Capture the cell that displays the provided text and extract its [x, y] central coordinate. 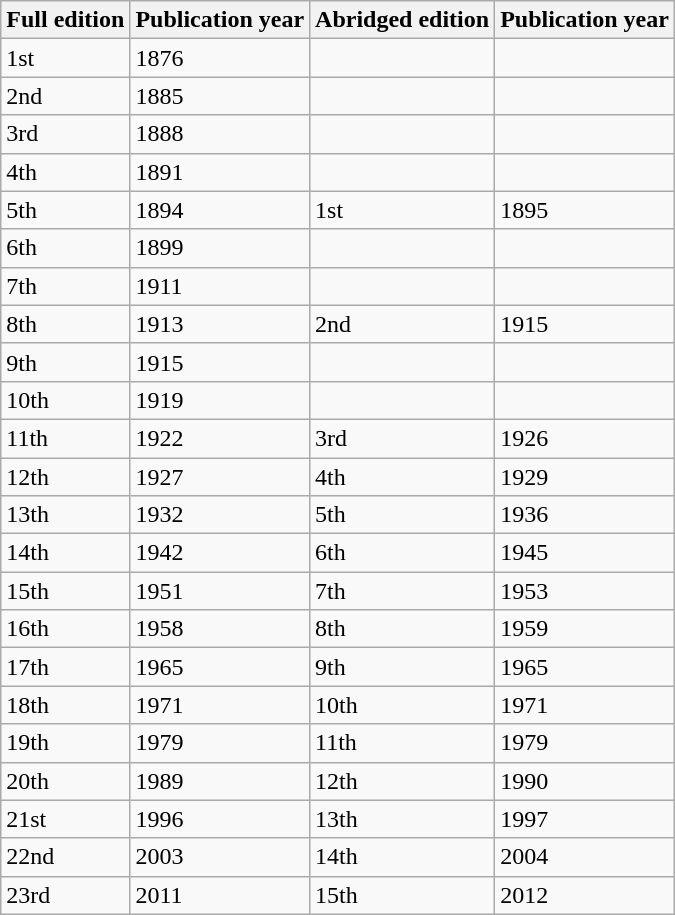
Abridged edition [402, 20]
1936 [585, 515]
1990 [585, 781]
16th [66, 629]
1894 [220, 210]
1996 [220, 819]
1911 [220, 286]
1989 [220, 781]
1895 [585, 210]
2012 [585, 895]
1922 [220, 438]
1942 [220, 553]
1932 [220, 515]
1927 [220, 477]
1926 [585, 438]
1891 [220, 172]
20th [66, 781]
2011 [220, 895]
1929 [585, 477]
18th [66, 705]
1953 [585, 591]
1997 [585, 819]
23rd [66, 895]
1919 [220, 400]
1951 [220, 591]
21st [66, 819]
17th [66, 667]
2004 [585, 857]
1876 [220, 58]
2003 [220, 857]
1945 [585, 553]
1959 [585, 629]
1885 [220, 96]
1913 [220, 324]
Full edition [66, 20]
1958 [220, 629]
19th [66, 743]
1899 [220, 248]
1888 [220, 134]
22nd [66, 857]
